Determine the (x, y) coordinate at the center of the cell enclosing the given text.  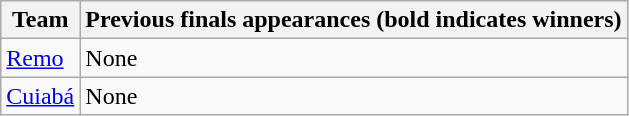
Cuiabá (40, 96)
Remo (40, 58)
Previous finals appearances (bold indicates winners) (354, 20)
Team (40, 20)
